Provide the (X, Y) coordinate of the cell's center where the given text is located.  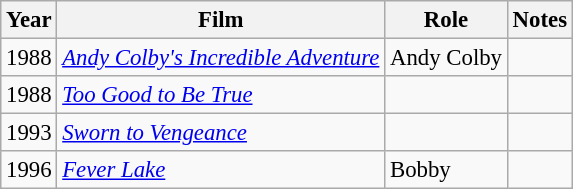
Andy Colby (446, 58)
Role (446, 20)
Notes (540, 20)
1993 (29, 133)
Fever Lake (221, 170)
Film (221, 20)
Too Good to Be True (221, 95)
Bobby (446, 170)
Andy Colby's Incredible Adventure (221, 58)
Sworn to Vengeance (221, 133)
Year (29, 20)
1996 (29, 170)
